Output the (X, Y) coordinate of the center of the cell containing the given text.  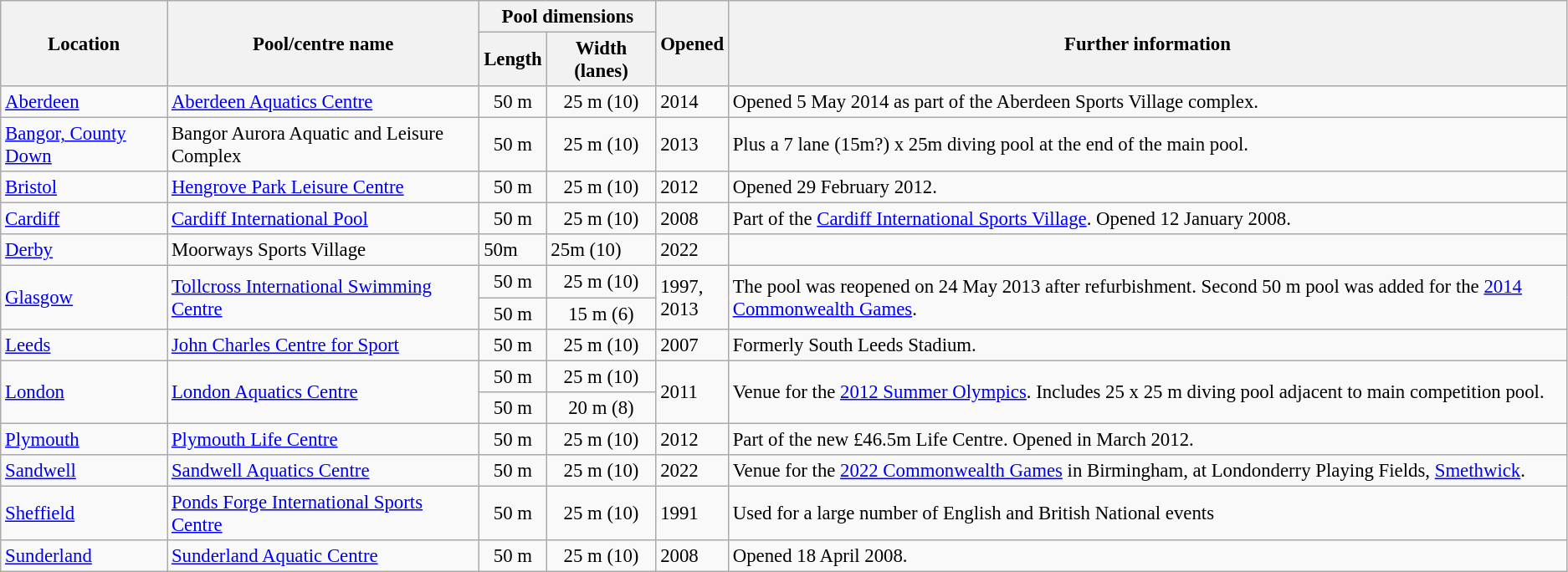
Opened 29 February 2012. (1147, 187)
1991 (693, 513)
Venue for the 2022 Commonwealth Games in Birmingham, at Londonderry Playing Fields, Smethwick. (1147, 471)
25m (10) (601, 250)
Part of the new £46.5m Life Centre. Opened in March 2012. (1147, 439)
Opened 5 May 2014 as part of the Aberdeen Sports Village complex. (1147, 102)
Hengrove Park Leisure Centre (323, 187)
Aberdeen (84, 102)
50m (513, 250)
Bangor, County Down (84, 146)
Bangor Aurora Aquatic and Leisure Complex (323, 146)
London Aquatics Centre (323, 391)
Pool/centre name (323, 43)
1997,2013 (693, 298)
Leeds (84, 345)
Aberdeen Aquatics Centre (323, 102)
Ponds Forge International Sports Centre (323, 513)
Sandwell (84, 471)
Location (84, 43)
Moorways Sports Village (323, 250)
Width (lanes) (601, 60)
Cardiff (84, 219)
Opened (693, 43)
Plymouth Life Centre (323, 439)
Sandwell Aquatics Centre (323, 471)
Pool dimensions (567, 17)
Bristol (84, 187)
Formerly South Leeds Stadium. (1147, 345)
Plus a 7 lane (15m?) x 25m diving pool at the end of the main pool. (1147, 146)
2007 (693, 345)
2014 (693, 102)
Part of the Cardiff International Sports Village. Opened 12 January 2008. (1147, 219)
John Charles Centre for Sport (323, 345)
20 m (8) (601, 407)
Sunderland (84, 556)
Length (513, 60)
Tollcross International Swimming Centre (323, 298)
15 m (6) (601, 314)
Used for a large number of English and British National events (1147, 513)
Sheffield (84, 513)
2013 (693, 146)
Sunderland Aquatic Centre (323, 556)
2011 (693, 391)
Glasgow (84, 298)
London (84, 391)
Opened 18 April 2008. (1147, 556)
Plymouth (84, 439)
Further information (1147, 43)
The pool was reopened on 24 May 2013 after refurbishment. Second 50 m pool was added for the 2014 Commonwealth Games. (1147, 298)
Derby (84, 250)
Venue for the 2012 Summer Olympics. Includes 25 x 25 m diving pool adjacent to main competition pool. (1147, 391)
Cardiff International Pool (323, 219)
